Capture the cell that displays the provided text and extract its (X, Y) central coordinate. 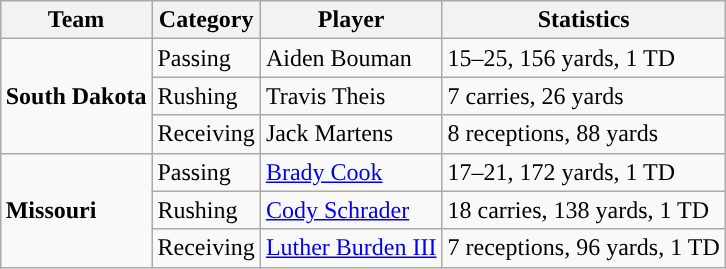
Player (351, 20)
South Dakota (76, 96)
Statistics (584, 20)
Team (76, 20)
Jack Martens (351, 134)
7 receptions, 96 yards, 1 TD (584, 248)
7 carries, 26 yards (584, 96)
Cody Schrader (351, 210)
Category (206, 20)
Aiden Bouman (351, 58)
Luther Burden III (351, 248)
Brady Cook (351, 172)
15–25, 156 yards, 1 TD (584, 58)
Travis Theis (351, 96)
18 carries, 138 yards, 1 TD (584, 210)
17–21, 172 yards, 1 TD (584, 172)
8 receptions, 88 yards (584, 134)
Missouri (76, 210)
